Extract the [X, Y] coordinate from the center of the cell holding the provided text.  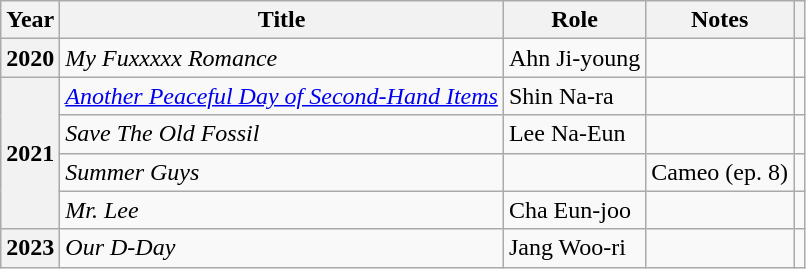
Summer Guys [282, 172]
Role [574, 20]
Year [30, 20]
Notes [720, 20]
My Fuxxxxx Romance [282, 58]
2021 [30, 153]
Shin Na-ra [574, 96]
Cameo (ep. 8) [720, 172]
Ahn Ji-young [574, 58]
Our D-Day [282, 248]
Lee Na-Eun [574, 134]
Title [282, 20]
Mr. Lee [282, 210]
2023 [30, 248]
Cha Eun-joo [574, 210]
2020 [30, 58]
Another Peaceful Day of Second-Hand Items [282, 96]
Jang Woo-ri [574, 248]
Save The Old Fossil [282, 134]
